Detect which cell encompasses the target text, then output its [x, y] center coordinate. 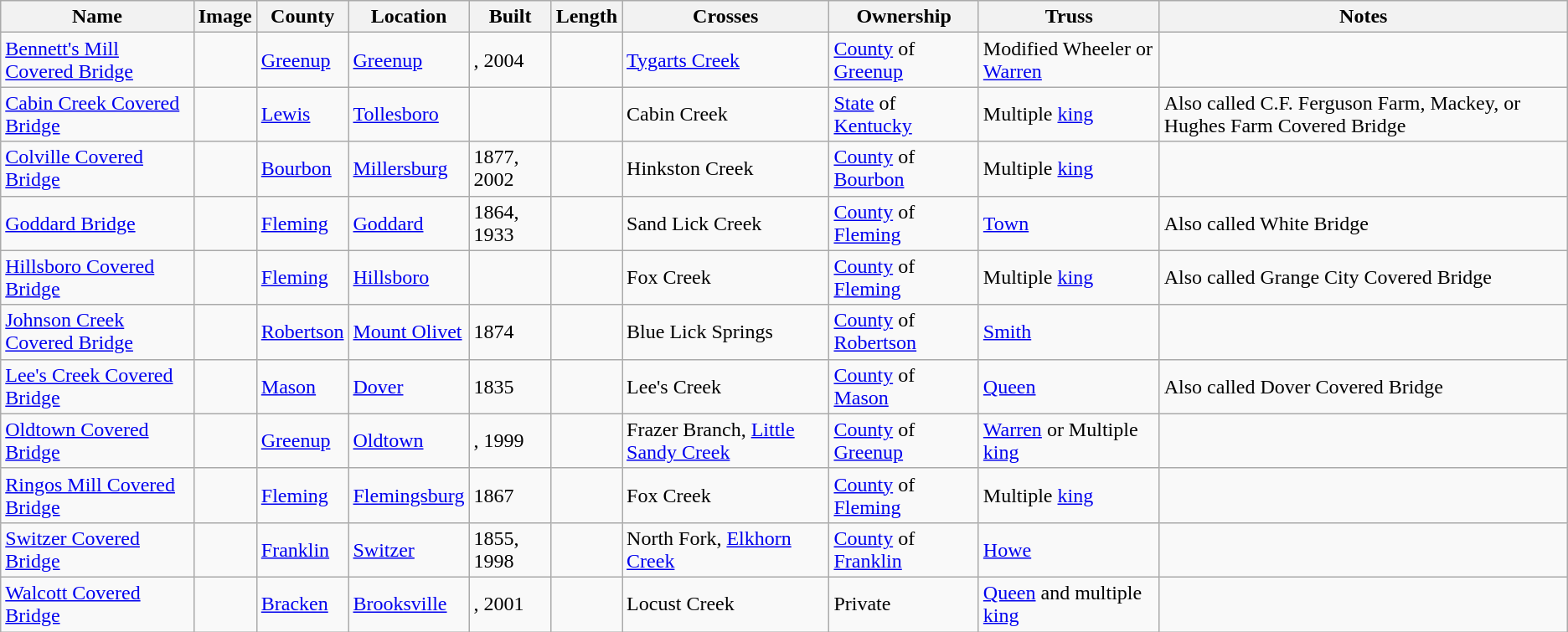
Private [904, 604]
, 1999 [510, 440]
Flemingsburg [409, 496]
Colville Covered Bridge [97, 169]
1864, 1933 [510, 223]
1874 [510, 331]
Oldtown Covered Bridge [97, 440]
Image [224, 17]
Locust Creek [725, 604]
Johnson Creek Covered Bridge [97, 331]
Mason [302, 387]
Mount Olivet [409, 331]
Frazer Branch, Little Sandy Creek [725, 440]
Tygarts Creek [725, 60]
Cabin Creek [725, 114]
Ownership [904, 17]
Switzer [409, 549]
Sand Lick Creek [725, 223]
Ringos Mill Covered Bridge [97, 496]
Blue Lick Springs [725, 331]
Bracken [302, 604]
Bourbon [302, 169]
County of Bourbon [904, 169]
Hillsboro [409, 278]
Length [586, 17]
Oldtown [409, 440]
County of Mason [904, 387]
North Fork, Elkhorn Creek [725, 549]
Howe [1069, 549]
Crosses [725, 17]
Name [97, 17]
Switzer Covered Bridge [97, 549]
, 2001 [510, 604]
Warren or Multiple king [1069, 440]
State of Kentucky [904, 114]
Truss [1069, 17]
Millersburg [409, 169]
, 2004 [510, 60]
Robertson [302, 331]
County of Robertson [904, 331]
Modified Wheeler or Warren [1069, 60]
Dover [409, 387]
Smith [1069, 331]
Town [1069, 223]
Also called Dover Covered Bridge [1364, 387]
Also called White Bridge [1364, 223]
Lee's Creek [725, 387]
Lewis [302, 114]
Lee's Creek Covered Bridge [97, 387]
Goddard Bridge [97, 223]
Also called C.F. Ferguson Farm, Mackey, or Hughes Farm Covered Bridge [1364, 114]
Queen [1069, 387]
Goddard [409, 223]
Tollesboro [409, 114]
Hinkston Creek [725, 169]
Also called Grange City Covered Bridge [1364, 278]
Bennett's Mill Covered Bridge [97, 60]
Location [409, 17]
1835 [510, 387]
Cabin Creek Covered Bridge [97, 114]
1867 [510, 496]
Built [510, 17]
1855, 1998 [510, 549]
Walcott Covered Bridge [97, 604]
1877, 2002 [510, 169]
Hillsboro Covered Bridge [97, 278]
Notes [1364, 17]
Franklin [302, 549]
County of Franklin [904, 549]
County [302, 17]
Queen and multiple king [1069, 604]
Brooksville [409, 604]
